Determine the (x, y) coordinate at the center of the cell enclosing the given text.  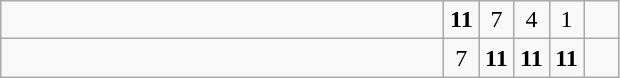
1 (566, 20)
4 (532, 20)
